For the text-containing cell, return its midpoint in [X, Y] coordinate format. 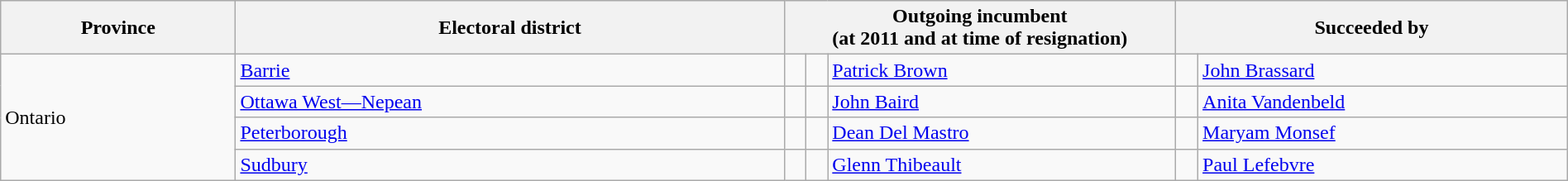
Ottawa West—Nepean [509, 102]
Maryam Monsef [1383, 133]
John Baird [1002, 102]
Electoral district [509, 28]
Paul Lefebvre [1383, 164]
Patrick Brown [1002, 70]
Anita Vandenbeld [1383, 102]
Succeeded by [1372, 28]
Peterborough [509, 133]
Province [118, 28]
Outgoing incumbent(at 2011 and at time of resignation) [980, 28]
Ontario [118, 117]
Dean Del Mastro [1002, 133]
Barrie [509, 70]
Glenn Thibeault [1002, 164]
John Brassard [1383, 70]
Sudbury [509, 164]
